Identify which cell holds the provided text, then report its (x, y) central coordinate. 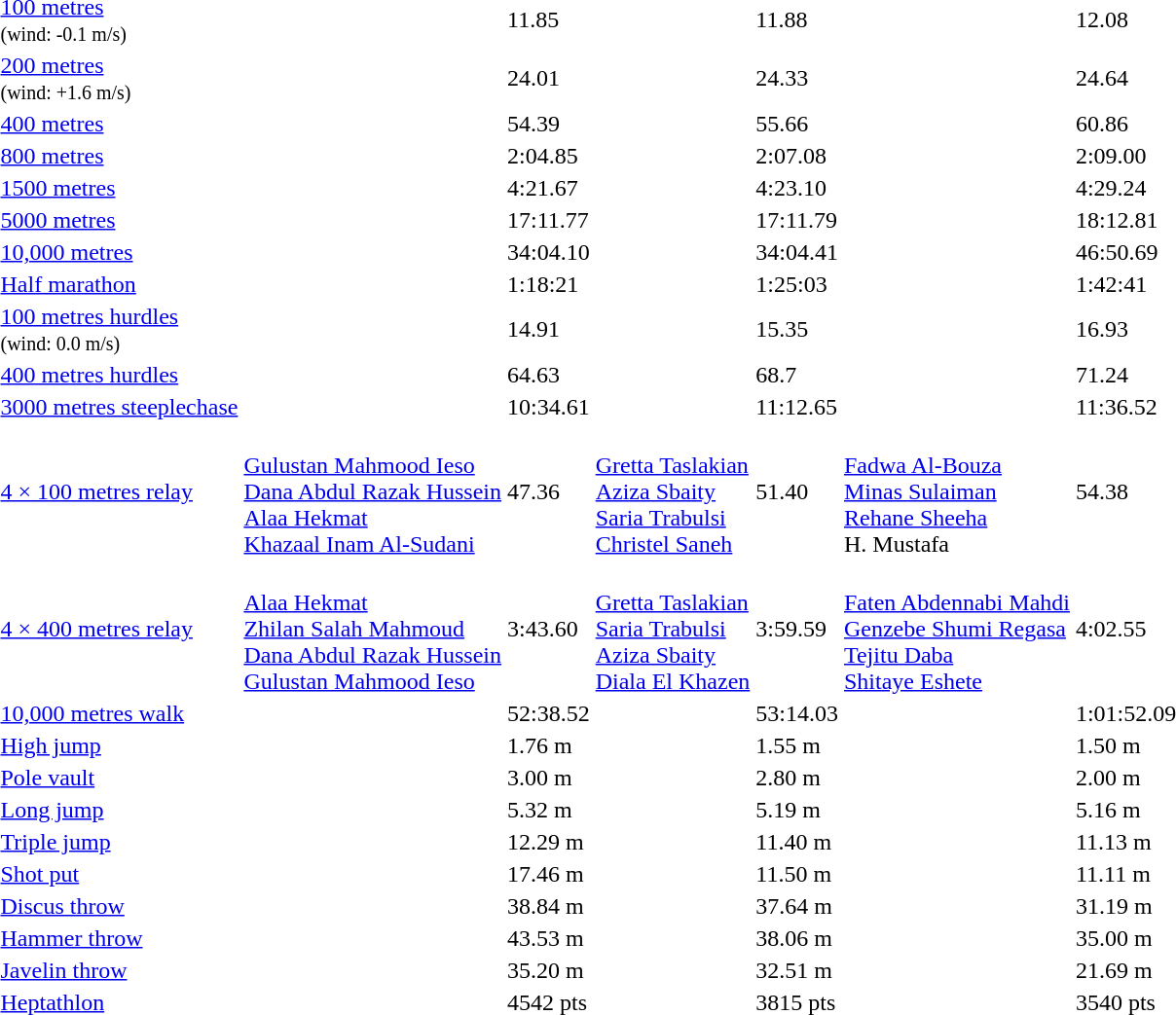
15.35 (797, 329)
24.01 (549, 78)
3.00 m (549, 778)
52:38.52 (549, 713)
Fadwa Al-BouzaMinas SulaimanRehane SheehaH. Mustafa (956, 491)
1.55 m (797, 745)
47.36 (549, 491)
11:12.65 (797, 407)
5.19 m (797, 810)
32.51 m (797, 970)
53:14.03 (797, 713)
51.40 (797, 491)
43.53 m (549, 938)
68.7 (797, 375)
3:43.60 (549, 629)
Faten Abdennabi MahdiGenzebe Shumi RegasaTejitu DabaShitaye Eshete (956, 629)
10:34.61 (549, 407)
17.46 m (549, 874)
Alaa HekmatZhilan Salah MahmoudDana Abdul Razak HusseinGulustan Mahmood Ieso (373, 629)
2:07.08 (797, 156)
4:23.10 (797, 188)
17:11.79 (797, 220)
3:59.59 (797, 629)
1:25:03 (797, 284)
54.39 (549, 124)
Gretta TaslakianSaria TrabulsiAziza SbaityDiala El Khazen (673, 629)
24.33 (797, 78)
Gulustan Mahmood IesoDana Abdul Razak HusseinAlaa HekmatKhazaal Inam Al-Sudani (373, 491)
4:21.67 (549, 188)
34:04.10 (549, 252)
37.64 m (797, 906)
2.80 m (797, 778)
38.84 m (549, 906)
12.29 m (549, 842)
14.91 (549, 329)
1:18:21 (549, 284)
11.40 m (797, 842)
Gretta TaslakianAziza SbaitySaria TrabulsiChristel Saneh (673, 491)
2:04.85 (549, 156)
38.06 m (797, 938)
5.32 m (549, 810)
64.63 (549, 375)
55.66 (797, 124)
35.20 m (549, 970)
17:11.77 (549, 220)
34:04.41 (797, 252)
11.50 m (797, 874)
1.76 m (549, 745)
